For the text-containing cell, return its midpoint in [X, Y] coordinate format. 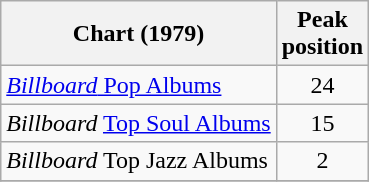
Peakposition [322, 34]
Billboard Top Jazz Albums [138, 161]
2 [322, 161]
15 [322, 123]
Billboard Top Soul Albums [138, 123]
24 [322, 85]
Billboard Pop Albums [138, 85]
Chart (1979) [138, 34]
